Return [x, y] of the center of cell containing provided text 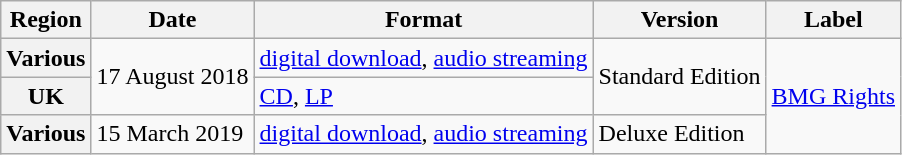
Standard Edition [680, 77]
Label [833, 20]
Region [46, 20]
Deluxe Edition [680, 134]
Format [424, 20]
BMG Rights [833, 96]
15 March 2019 [172, 134]
CD, LP [424, 96]
UK [46, 96]
Date [172, 20]
17 August 2018 [172, 77]
Version [680, 20]
